Locate the cell with the specified text and output its (X, Y) center coordinate. 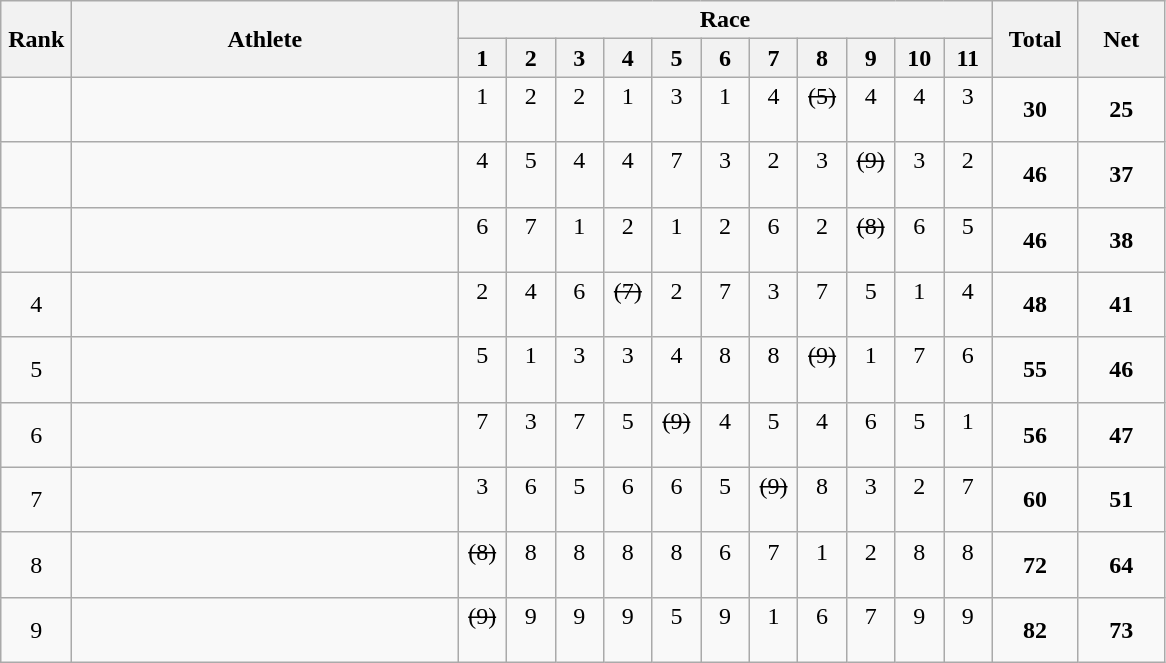
60 (1035, 500)
51 (1121, 500)
Rank (36, 39)
Net (1121, 39)
72 (1035, 564)
56 (1035, 434)
Race (725, 20)
25 (1121, 110)
(5) (822, 110)
30 (1035, 110)
82 (1035, 630)
37 (1121, 174)
55 (1035, 370)
Athlete (265, 39)
10 (920, 58)
Total (1035, 39)
38 (1121, 240)
47 (1121, 434)
11 (968, 58)
41 (1121, 304)
48 (1035, 304)
(7) (628, 304)
73 (1121, 630)
64 (1121, 564)
